From the cell containing the given text, extract its center point as (X, Y) coordinate. 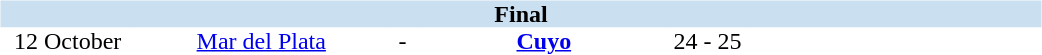
Mar del Plata (262, 42)
24 - 25 (707, 42)
Cuyo (544, 42)
12 October (67, 42)
Final (520, 14)
- (403, 42)
